Provide the [X, Y] coordinate of the cell's center where the given text is located.  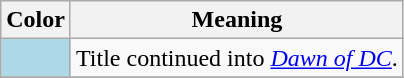
Title continued into Dawn of DC. [236, 58]
Meaning [236, 20]
Color [36, 20]
